Return (X, Y) of the center of cell containing provided text 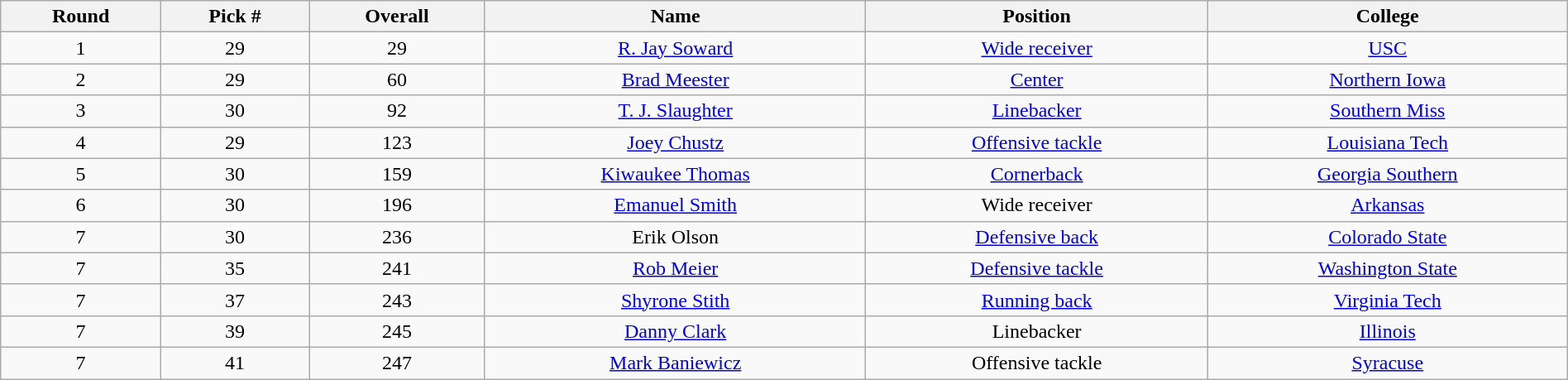
R. Jay Soward (675, 48)
Danny Clark (675, 331)
Illinois (1388, 331)
Name (675, 17)
Georgia Southern (1388, 174)
236 (397, 237)
4 (81, 142)
1 (81, 48)
T. J. Slaughter (675, 111)
39 (235, 331)
241 (397, 268)
Rob Meier (675, 268)
35 (235, 268)
245 (397, 331)
Pick # (235, 17)
Defensive back (1037, 237)
243 (397, 300)
USC (1388, 48)
Center (1037, 79)
Emanuel Smith (675, 205)
Defensive tackle (1037, 268)
3 (81, 111)
2 (81, 79)
Shyrone Stith (675, 300)
123 (397, 142)
Mark Baniewicz (675, 363)
247 (397, 363)
Running back (1037, 300)
Erik Olson (675, 237)
Position (1037, 17)
Colorado State (1388, 237)
159 (397, 174)
Arkansas (1388, 205)
Virginia Tech (1388, 300)
Southern Miss (1388, 111)
Brad Meester (675, 79)
Washington State (1388, 268)
92 (397, 111)
Joey Chustz (675, 142)
Overall (397, 17)
Syracuse (1388, 363)
37 (235, 300)
Northern Iowa (1388, 79)
41 (235, 363)
Kiwaukee Thomas (675, 174)
5 (81, 174)
Cornerback (1037, 174)
Round (81, 17)
Louisiana Tech (1388, 142)
196 (397, 205)
College (1388, 17)
60 (397, 79)
6 (81, 205)
